Scan for the cell matching the given text and deliver its [x, y] coordinate at center. 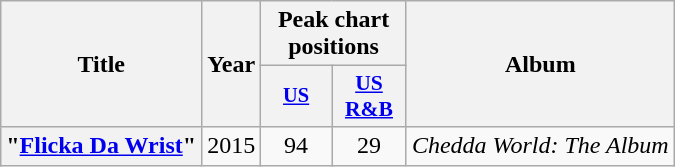
Chedda World: The Album [540, 146]
2015 [232, 146]
Album [540, 64]
US [296, 96]
Peak chart positions [334, 34]
"Flicka Da Wrist" [102, 146]
94 [296, 146]
US R&B [370, 96]
Year [232, 64]
29 [370, 146]
Title [102, 64]
